Find where the given text appears and provide that cell's center as (X, Y) coordinate. 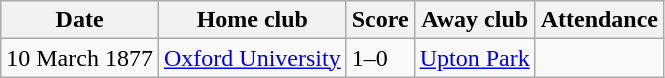
Away club (474, 20)
Score (380, 20)
Home club (252, 20)
Date (80, 20)
Oxford University (252, 58)
Upton Park (474, 58)
Attendance (599, 20)
1–0 (380, 58)
10 March 1877 (80, 58)
